Identify which cell holds the provided text, then report its (x, y) central coordinate. 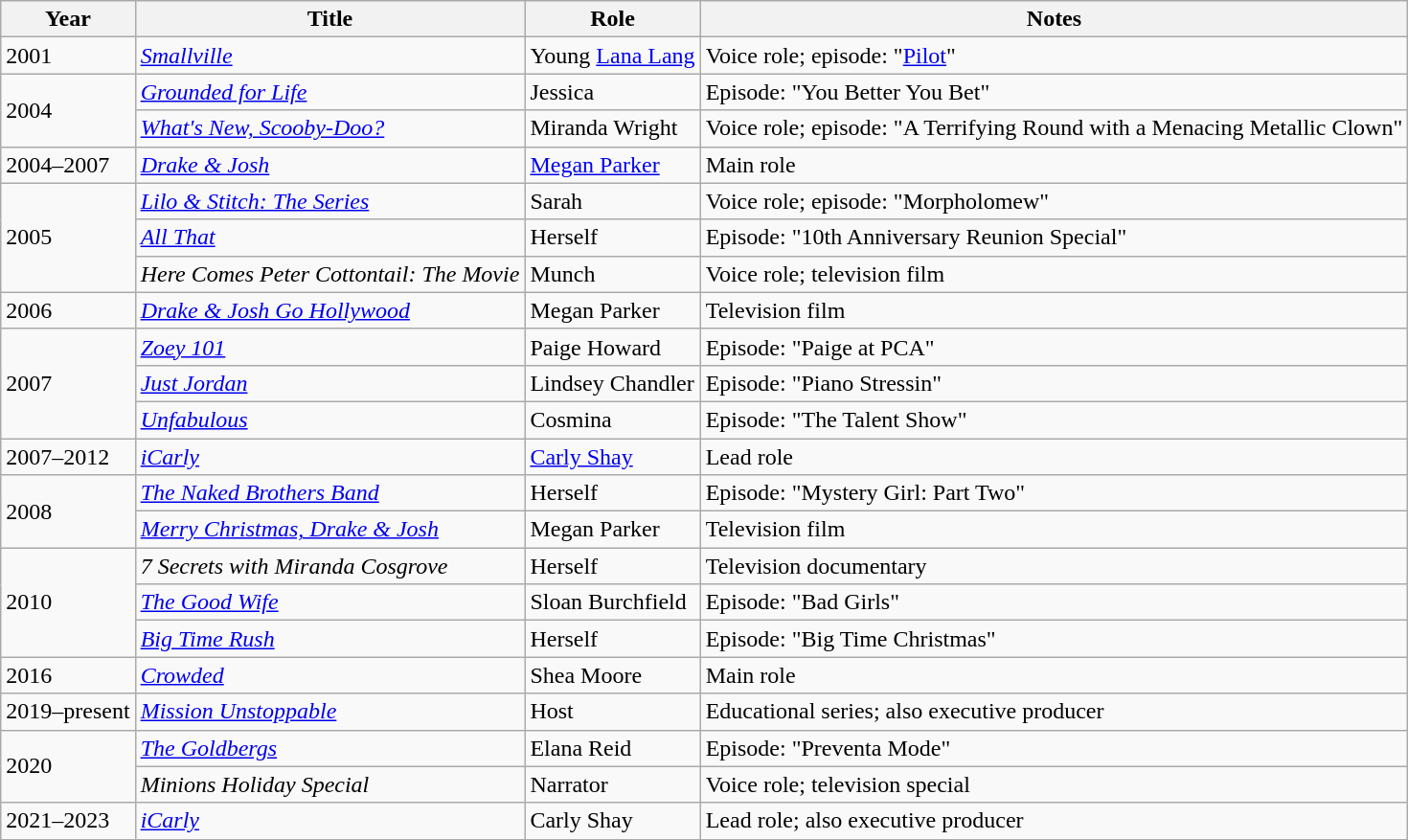
Voice role; episode: "Morpholomew" (1054, 201)
Sarah (613, 201)
Voice role; television special (1054, 784)
Episode: "Big Time Christmas" (1054, 639)
Episode: "You Better You Bet" (1054, 92)
Zoey 101 (329, 347)
Miranda Wright (613, 128)
2007 (68, 383)
Grounded for Life (329, 92)
What's New, Scooby-Doo? (329, 128)
2016 (68, 675)
2007–2012 (68, 457)
Just Jordan (329, 383)
2004–2007 (68, 165)
Voice role; episode: "Pilot" (1054, 56)
Voice role; episode: "A Terrifying Round with a Menacing Metallic Clown" (1054, 128)
Cosmina (613, 420)
Episode: "Paige at PCA" (1054, 347)
Year (68, 19)
2020 (68, 766)
2021–2023 (68, 821)
All That (329, 238)
Title (329, 19)
Lead role (1054, 457)
Role (613, 19)
The Naked Brothers Band (329, 493)
Host (613, 712)
2005 (68, 238)
Educational series; also executive producer (1054, 712)
2019–present (68, 712)
Shea Moore (613, 675)
Episode: "Bad Girls" (1054, 602)
Drake & Josh Go Hollywood (329, 310)
Episode: "Preventa Mode" (1054, 748)
Lindsey Chandler (613, 383)
The Good Wife (329, 602)
Lead role; also executive producer (1054, 821)
Jessica (613, 92)
2001 (68, 56)
Unfabulous (329, 420)
Here Comes Peter Cottontail: The Movie (329, 274)
Drake & Josh (329, 165)
Minions Holiday Special (329, 784)
2004 (68, 110)
Young Lana Lang (613, 56)
Episode: "The Talent Show" (1054, 420)
The Goldbergs (329, 748)
Smallville (329, 56)
Crowded (329, 675)
7 Secrets with Miranda Cosgrove (329, 566)
Merry Christmas, Drake & Josh (329, 530)
Episode: "Mystery Girl: Part Two" (1054, 493)
Elana Reid (613, 748)
Notes (1054, 19)
Mission Unstoppable (329, 712)
2008 (68, 511)
Narrator (613, 784)
Munch (613, 274)
Big Time Rush (329, 639)
Television documentary (1054, 566)
Lilo & Stitch: The Series (329, 201)
Paige Howard (613, 347)
Voice role; television film (1054, 274)
2006 (68, 310)
2010 (68, 602)
Episode: "Piano Stressin" (1054, 383)
Episode: "10th Anniversary Reunion Special" (1054, 238)
Sloan Burchfield (613, 602)
